Determine the (X, Y) coordinate at the center of the cell enclosing the given text.  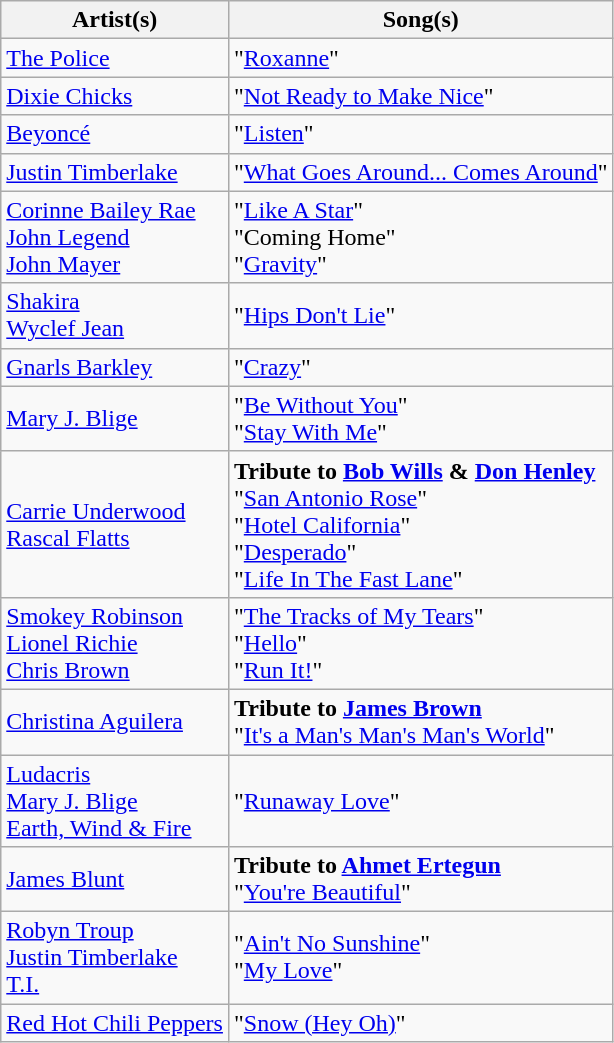
Smokey RobinsonLionel RichieChris Brown (115, 643)
Gnarls Barkley (115, 367)
The Police (115, 58)
"Hips Don't Lie" (420, 316)
"Roxanne" (420, 58)
Red Hot Chili Peppers (115, 1023)
"Runaway Love" (420, 800)
"Not Ready to Make Nice" (420, 96)
ShakiraWyclef Jean (115, 316)
Artist(s) (115, 20)
"Like A Star""Coming Home""Gravity" (420, 237)
James Blunt (115, 880)
"The Tracks of My Tears""Hello""Run It!" (420, 643)
LudacrisMary J. BligeEarth, Wind & Fire (115, 800)
Tribute to James Brown"It's a Man's Man's Man's World" (420, 722)
Mary J. Blige (115, 418)
Song(s) (420, 20)
"Crazy" (420, 367)
Beyoncé (115, 134)
Corinne Bailey RaeJohn LegendJohn Mayer (115, 237)
Dixie Chicks (115, 96)
"Listen" (420, 134)
Carrie UnderwoodRascal Flatts (115, 524)
Robyn TroupJustin TimberlakeT.I. (115, 958)
Tribute to Ahmet Ertegun"You're Beautiful" (420, 880)
Christina Aguilera (115, 722)
"Be Without You""Stay With Me" (420, 418)
"Ain't No Sunshine""My Love" (420, 958)
"Snow (Hey Oh)" (420, 1023)
"What Goes Around... Comes Around" (420, 172)
Justin Timberlake (115, 172)
Tribute to Bob Wills & Don Henley"San Antonio Rose""Hotel California""Desperado""Life In The Fast Lane" (420, 524)
